Output the [x, y] coordinate of the center of the cell containing the given text.  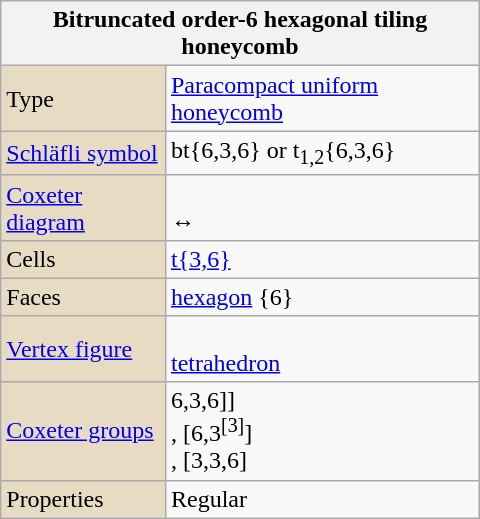
6,3,6]], [6,3[3]], [3,3,6] [322, 430]
t{3,6} [322, 259]
Properties [84, 499]
Regular [322, 499]
Type [84, 98]
Bitruncated order-6 hexagonal tiling honeycomb [240, 34]
tetrahedron [322, 348]
hexagon {6} [322, 297]
bt{6,3,6} or t1,2{6,3,6} [322, 153]
Cells [84, 259]
Vertex figure [84, 348]
Coxeter diagram [84, 208]
Faces [84, 297]
↔ [322, 208]
Paracompact uniform honeycomb [322, 98]
Coxeter groups [84, 430]
Schläfli symbol [84, 153]
